Determine the [x, y] coordinate at the center of the cell enclosing the given text.  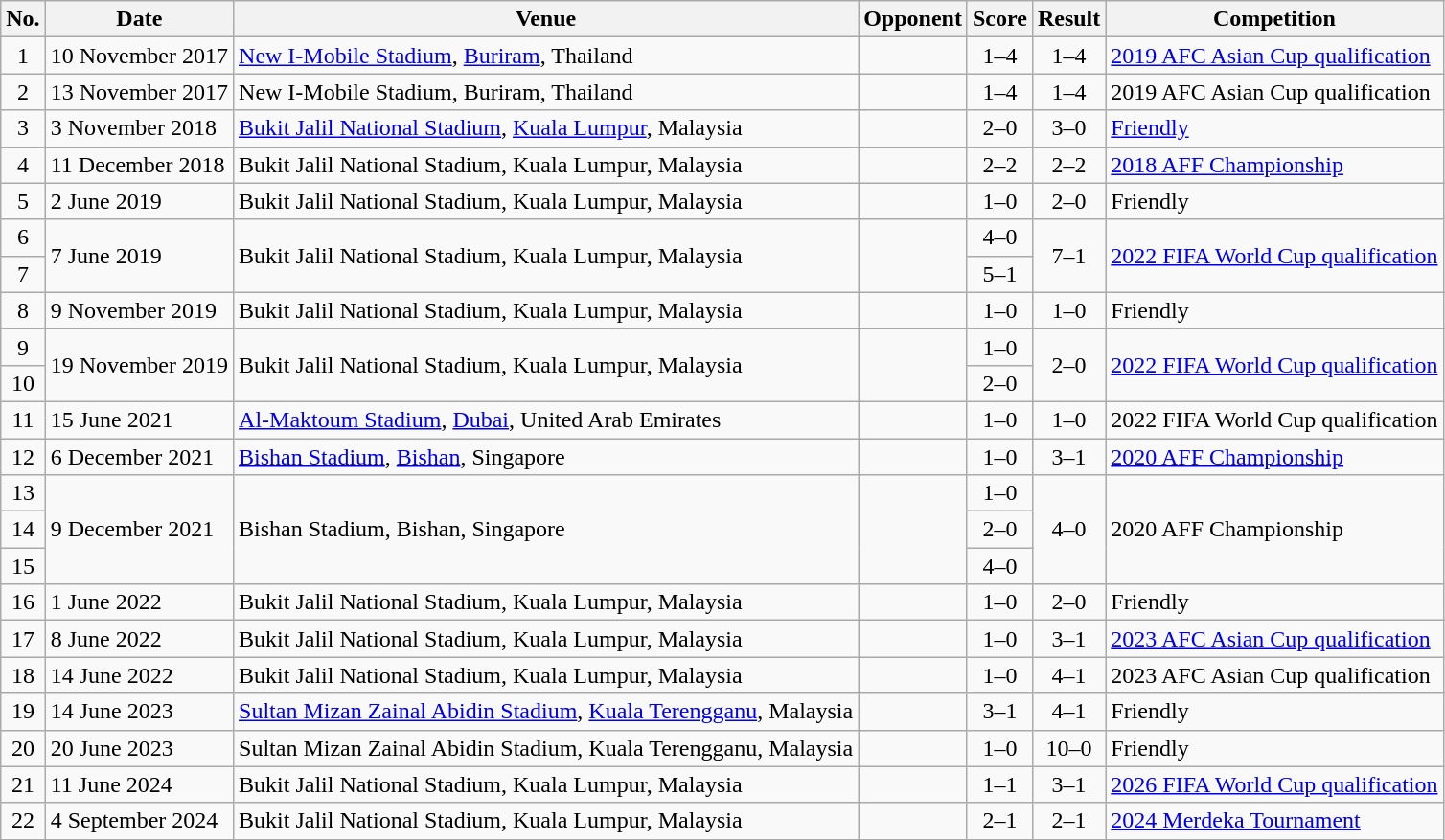
6 December 2021 [139, 457]
11 June 2024 [139, 784]
13 [23, 493]
10 November 2017 [139, 56]
15 [23, 566]
11 December 2018 [139, 165]
20 June 2023 [139, 748]
Date [139, 19]
1 [23, 56]
1 June 2022 [139, 602]
3–0 [1068, 128]
14 June 2023 [139, 712]
9 December 2021 [139, 530]
2 [23, 92]
7 June 2019 [139, 256]
3 [23, 128]
21 [23, 784]
4 September 2024 [139, 821]
2026 FIFA World Cup qualification [1274, 784]
10 [23, 383]
10–0 [1068, 748]
19 [23, 712]
13 November 2017 [139, 92]
19 November 2019 [139, 365]
7 [23, 274]
Score [999, 19]
12 [23, 457]
2024 Merdeka Tournament [1274, 821]
9 [23, 347]
5–1 [999, 274]
17 [23, 639]
Competition [1274, 19]
4 [23, 165]
11 [23, 420]
14 [23, 530]
Opponent [913, 19]
22 [23, 821]
9 November 2019 [139, 310]
2018 AFF Championship [1274, 165]
1–1 [999, 784]
6 [23, 238]
Al-Maktoum Stadium, Dubai, United Arab Emirates [546, 420]
8 June 2022 [139, 639]
Result [1068, 19]
Venue [546, 19]
15 June 2021 [139, 420]
18 [23, 675]
7–1 [1068, 256]
3 November 2018 [139, 128]
5 [23, 201]
No. [23, 19]
8 [23, 310]
20 [23, 748]
14 June 2022 [139, 675]
2 June 2019 [139, 201]
16 [23, 602]
